Pinpoint the cell where the given text exists, returning its (X, Y) midpoint coordinate. 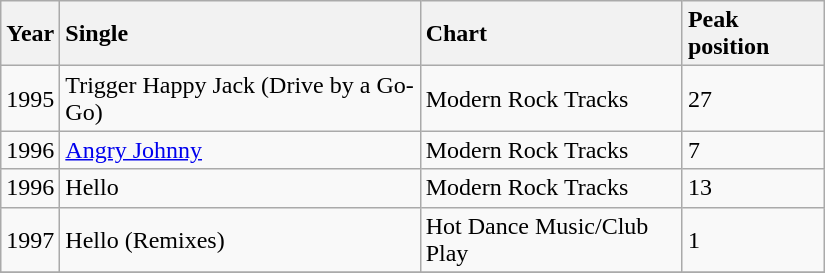
Hello (240, 188)
Peak position (753, 34)
Trigger Happy Jack (Drive by a Go-Go) (240, 98)
Year (30, 34)
1 (753, 240)
1997 (30, 240)
Hot Dance Music/Club Play (551, 240)
7 (753, 150)
13 (753, 188)
Single (240, 34)
Hello (Remixes) (240, 240)
1995 (30, 98)
27 (753, 98)
Chart (551, 34)
Angry Johnny (240, 150)
